Locate the cell with the specified text and output its (x, y) center coordinate. 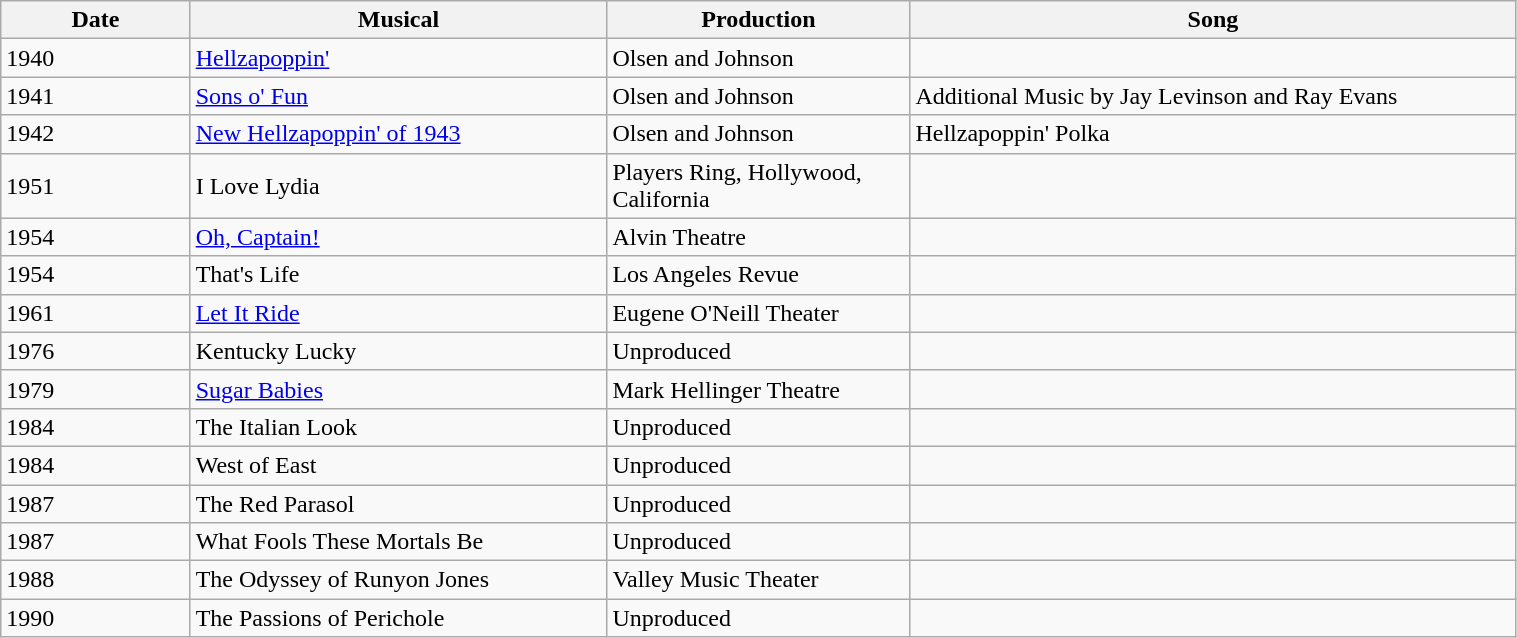
Sugar Babies (398, 389)
Los Angeles Revue (758, 275)
The Italian Look (398, 427)
Song (1213, 20)
The Passions of Perichole (398, 618)
1951 (96, 186)
New Hellzapoppin' of 1943 (398, 134)
Hellzapoppin' Polka (1213, 134)
Let It Ride (398, 313)
Additional Music by Jay Levinson and Ray Evans (1213, 96)
Musical (398, 20)
That's Life (398, 275)
Kentucky Lucky (398, 351)
1940 (96, 58)
1979 (96, 389)
Valley Music Theater (758, 580)
1990 (96, 618)
I Love Lydia (398, 186)
Mark Hellinger Theatre (758, 389)
Date (96, 20)
1941 (96, 96)
Players Ring, Hollywood, California (758, 186)
1976 (96, 351)
The Odyssey of Runyon Jones (398, 580)
The Red Parasol (398, 503)
1942 (96, 134)
Eugene O'Neill Theater (758, 313)
Sons o' Fun (398, 96)
West of East (398, 465)
Oh, Captain! (398, 237)
1961 (96, 313)
What Fools These Mortals Be (398, 542)
1988 (96, 580)
Production (758, 20)
Alvin Theatre (758, 237)
Hellzapoppin' (398, 58)
